Scan for the cell matching the given text and deliver its [X, Y] coordinate at center. 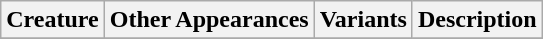
Variants [363, 20]
Description [477, 20]
Creature [52, 20]
Other Appearances [209, 20]
